Capture the cell that displays the provided text and extract its [X, Y] central coordinate. 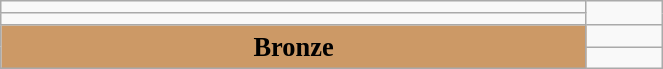
Bronze [294, 46]
